Return the [X, Y] coordinate for the center point of the cell that contains the specified text.  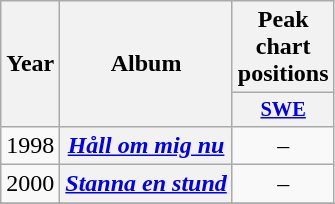
Stanna en stund [146, 184]
1998 [30, 145]
SWE [283, 110]
Album [146, 64]
2000 [30, 184]
Håll om mig nu [146, 145]
Peak chart positions [283, 47]
Year [30, 64]
